Pinpoint the cell where the given text exists, returning its [X, Y] midpoint coordinate. 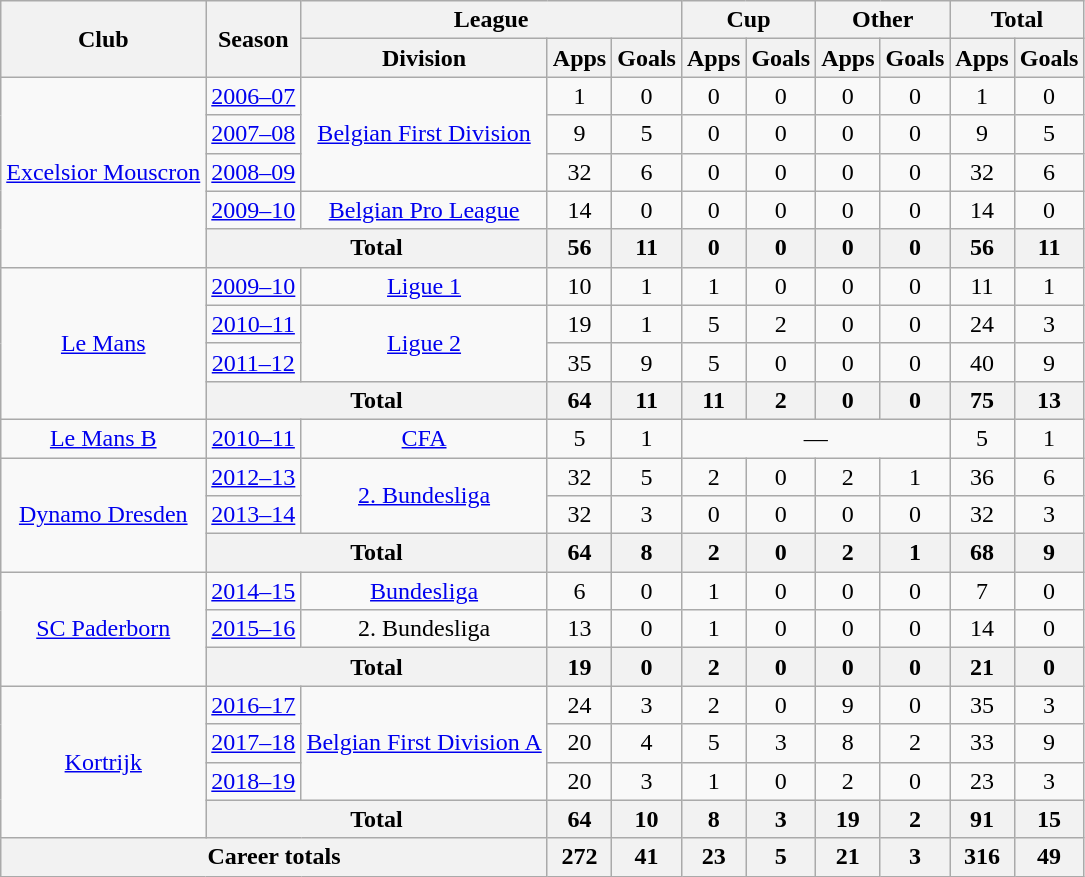
36 [982, 477]
SC Paderborn [104, 629]
15 [1049, 819]
2006–07 [254, 96]
Le Mans B [104, 438]
2007–08 [254, 134]
7 [982, 591]
CFA [424, 438]
Excelsior Mouscron [104, 172]
2012–13 [254, 477]
2017–18 [254, 743]
2013–14 [254, 515]
68 [982, 553]
Belgian First Division A [424, 743]
2018–19 [254, 781]
2008–09 [254, 172]
75 [982, 400]
Belgian Pro League [424, 210]
— [815, 438]
33 [982, 743]
4 [647, 743]
316 [982, 857]
2014–15 [254, 591]
Dynamo Dresden [104, 515]
Kortrijk [104, 762]
Club [104, 39]
Career totals [274, 857]
Division [424, 58]
Le Mans [104, 343]
Bundesliga [424, 591]
91 [982, 819]
Ligue 1 [424, 286]
Season [254, 39]
Ligue 2 [424, 343]
League [492, 20]
Cup [748, 20]
2015–16 [254, 629]
272 [579, 857]
2016–17 [254, 705]
41 [647, 857]
Belgian First Division [424, 134]
Other [883, 20]
40 [982, 362]
2011–12 [254, 362]
49 [1049, 857]
